Search for the cell housing the specified text and yield its (X, Y) center coordinate. 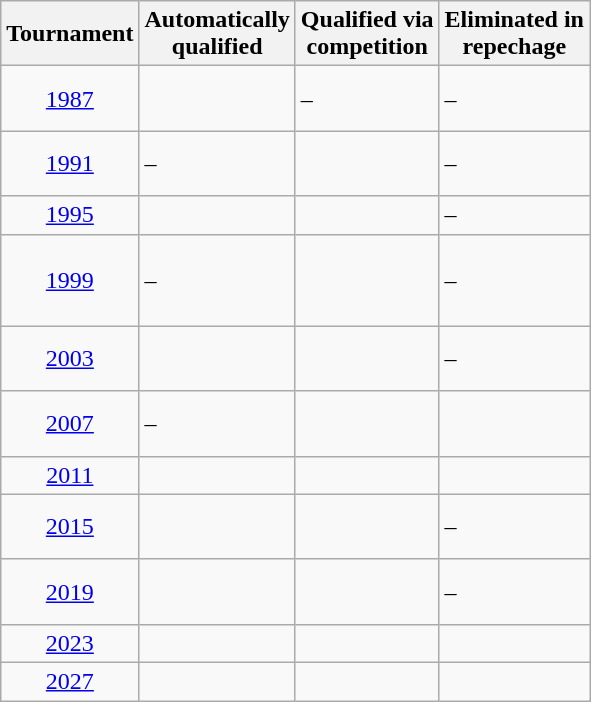
2007 (70, 424)
2015 (70, 526)
Qualified via competition (367, 34)
Eliminated in repechage (514, 34)
2019 (70, 592)
2027 (70, 681)
2023 (70, 643)
Automatically qualified (217, 34)
Tournament (70, 34)
1987 (70, 98)
2003 (70, 358)
1999 (70, 280)
1995 (70, 215)
1991 (70, 164)
2011 (70, 475)
